Find where the given text appears and provide that cell's center as (X, Y) coordinate. 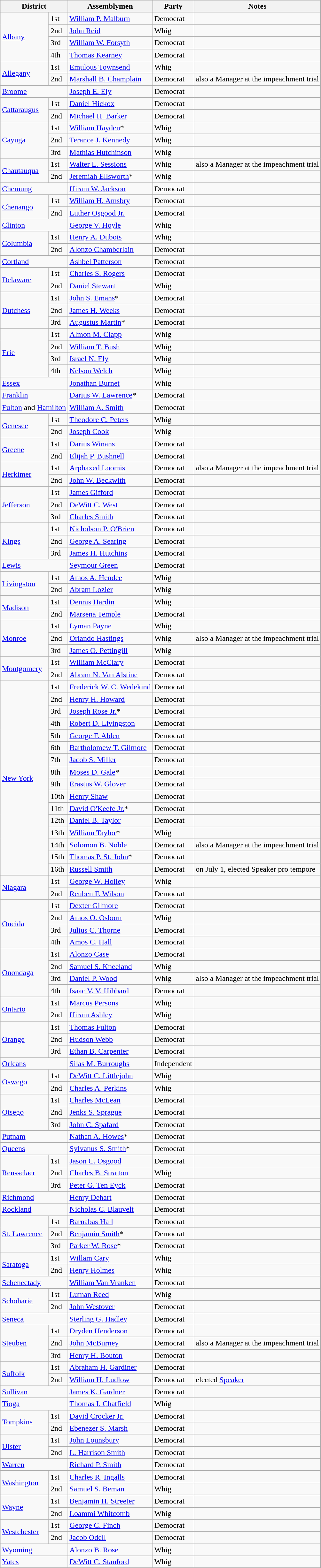
Theodore C. Peters (110, 420)
Elijah P. Bushnell (110, 456)
Thomas I. Chatfield (110, 1404)
Orange (25, 1039)
Benjamin Smith* (110, 1234)
Nicholas C. Blauvelt (110, 1209)
David Crocker Jr. (110, 1416)
Herkimer (25, 474)
St. Lawrence (25, 1234)
DeWitt C. Littlejohn (110, 1076)
Amos C. Hall (110, 942)
Terance J. Kennedy (110, 140)
Reuben F. Wilson (110, 893)
Dennis Hardin (110, 602)
Broome (34, 91)
Willam Cary (110, 1258)
James Gifford (110, 492)
Notes (257, 6)
Luther Osgood Jr. (110, 213)
Kings (25, 541)
Richmond (34, 1197)
Cortland (34, 261)
James H. Hutchins (110, 553)
William Van Vranken (110, 1282)
Rockland (34, 1209)
8th (58, 772)
Luman Reed (110, 1294)
Montgomery (25, 669)
John Reid (110, 31)
Ashbel Patterson (110, 261)
Thomas Kearney (110, 55)
Ebenezer S. Marsh (110, 1428)
Tioga (34, 1404)
George A. Searing (110, 541)
George C. Finch (110, 1526)
Cayuga (25, 140)
Wayne (25, 1507)
Richard P. Smith (110, 1465)
Samuel S. Kneeland (110, 966)
Julius C. Thorne (110, 930)
William Taylor* (110, 833)
Dutchess (25, 310)
David O'Keefe Jr.* (110, 808)
Dryden Henderson (110, 1331)
Monroe (25, 638)
John Lounsbury (110, 1440)
Hudson Webb (110, 1039)
John S. Emans* (110, 298)
Joseph E. Ely (110, 91)
Barnabas Hall (110, 1222)
Silas M. Burroughs (110, 1064)
Mathias Hutchinson (110, 152)
9th (58, 784)
Jenks S. Sprague (110, 1112)
Daniel Hickox (110, 103)
Abram Lozier (110, 590)
Sylvanus S. Smith* (110, 1149)
William Hayden* (110, 128)
Charles R. Ingalls (110, 1477)
Benjamin H. Streeter (110, 1501)
13th (58, 833)
John Westover (110, 1307)
Marsena Temple (110, 614)
Putnam (34, 1137)
Delaware (25, 280)
Schenectady (34, 1282)
John W. Beckwith (110, 480)
Charles Smith (110, 517)
Genesee (25, 426)
Saratoga (25, 1264)
Queens (34, 1149)
Charles S. Rogers (110, 274)
Columbia (25, 243)
Erastus W. Glover (110, 784)
Party (173, 6)
Henry Dehart (110, 1197)
Sterling G. Hadley (110, 1319)
Darius W. Lawrence* (110, 395)
Jason C. Osgood (110, 1161)
New York (25, 778)
Augustus Martin* (110, 322)
Dexter Gilmore (110, 905)
James H. Weeks (110, 310)
Thomas P. St. John* (110, 857)
Orlando Hastings (110, 638)
James K. Gardner (110, 1392)
Arphaxed Loomis (110, 468)
Rensselaer (25, 1173)
Joseph Rose Jr.* (110, 711)
Marcus Persons (110, 1003)
Charles McLean (110, 1100)
Tompkins (25, 1422)
Henry H. Bouton (110, 1355)
James O. Pettingill (110, 650)
George V. Hoyle (110, 225)
Westchester (25, 1532)
William P. Malburn (110, 19)
Schoharie (25, 1300)
Thomas Fulton (110, 1027)
Michael H. Barker (110, 116)
Moses D. Gale* (110, 772)
Chemung (34, 189)
Yates (34, 1562)
Wyoming (34, 1550)
Bartholomew T. Gilmore (110, 748)
11th (58, 808)
Alonzo B. Rose (110, 1550)
Abram N. Van Alstine (110, 675)
Warren (34, 1465)
Jonathan Burnet (110, 383)
Clinton (34, 225)
Daniel B. Taylor (110, 821)
Seymour Green (110, 565)
Albany (25, 37)
Cattaraugus (25, 110)
William McClary (110, 663)
Joseph Cook (110, 432)
on July 1, elected Speaker pro tempore (257, 869)
Lyman Payne (110, 626)
Parker W. Rose* (110, 1246)
Samuel S. Beman (110, 1489)
15th (58, 857)
Isaac V. V. Hibbard (110, 991)
Independent (173, 1064)
William H. Ludlow (110, 1380)
Washington (25, 1483)
Hiram W. Jackson (110, 189)
L. Harrison Smith (110, 1452)
Assemblymen (110, 6)
John C. Spafard (110, 1124)
elected Speaker (257, 1380)
John McBurney (110, 1343)
Niagara (25, 887)
Abraham H. Gardiner (110, 1367)
Sullivan (34, 1392)
Essex (34, 383)
Darius Winans (110, 444)
Greene (25, 450)
Hiram Ashley (110, 1015)
Frederick W. C. Wedekind (110, 687)
Onondaga (25, 973)
Henry Holmes (110, 1270)
5th (58, 735)
DeWitt C. Stanford (110, 1562)
Daniel Stewart (110, 286)
Jeremiah Ellsworth* (110, 177)
Amos A. Hendee (110, 578)
Ulster (25, 1446)
Oneida (25, 924)
Emulous Townsend (110, 67)
Amos O. Osborn (110, 918)
Almon M. Clapp (110, 334)
Chautauqua (25, 170)
Alonzo Case (110, 954)
Oswego (25, 1082)
Lewis (34, 565)
Peter G. Ten Eyck (110, 1185)
Israel N. Ely (110, 359)
William T. Bush (110, 346)
Henry A. Dubois (110, 237)
William H. Amsbry (110, 201)
Suffolk (25, 1374)
Nathan A. Howes* (110, 1137)
Jacob Odell (110, 1538)
Ethan B. Carpenter (110, 1051)
Alonzo Chamberlain (110, 249)
Daniel P. Wood (110, 979)
6th (58, 748)
Loammi Whitcomb (110, 1513)
William A. Smith (110, 407)
DeWitt C. West (110, 504)
George F. Alden (110, 735)
Fulton and Hamilton (34, 407)
Charles B. Stratton (110, 1173)
Chenango (25, 207)
Ontario (25, 1009)
Franklin (34, 395)
Otsego (25, 1112)
10th (58, 796)
Orleans (34, 1064)
William W. Forsyth (110, 43)
Charles A. Perkins (110, 1088)
Solomon B. Noble (110, 845)
Madison (25, 608)
Allegany (25, 73)
Henry H. Howard (110, 699)
Livingston (25, 584)
Seneca (34, 1319)
Nicholson P. O'Brien (110, 529)
Jefferson (25, 504)
Jacob S. Miller (110, 760)
Marshall B. Champlain (110, 79)
Steuben (25, 1343)
12th (58, 821)
Robert D. Livingston (110, 723)
7th (58, 760)
Nelson Welch (110, 371)
Russell Smith (110, 869)
14th (58, 845)
Erie (25, 352)
Walter L. Sessions (110, 164)
16th (58, 869)
George W. Holley (110, 881)
District (34, 6)
Henry Shaw (110, 796)
